Output the (X, Y) coordinate of the center of the cell containing the given text.  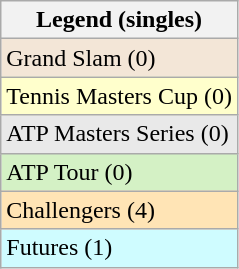
Challengers (4) (120, 210)
ATP Masters Series (0) (120, 134)
Futures (1) (120, 248)
Tennis Masters Cup (0) (120, 96)
Legend (singles) (120, 20)
ATP Tour (0) (120, 172)
Grand Slam (0) (120, 58)
